Scan for the cell matching the given text and deliver its (X, Y) coordinate at center. 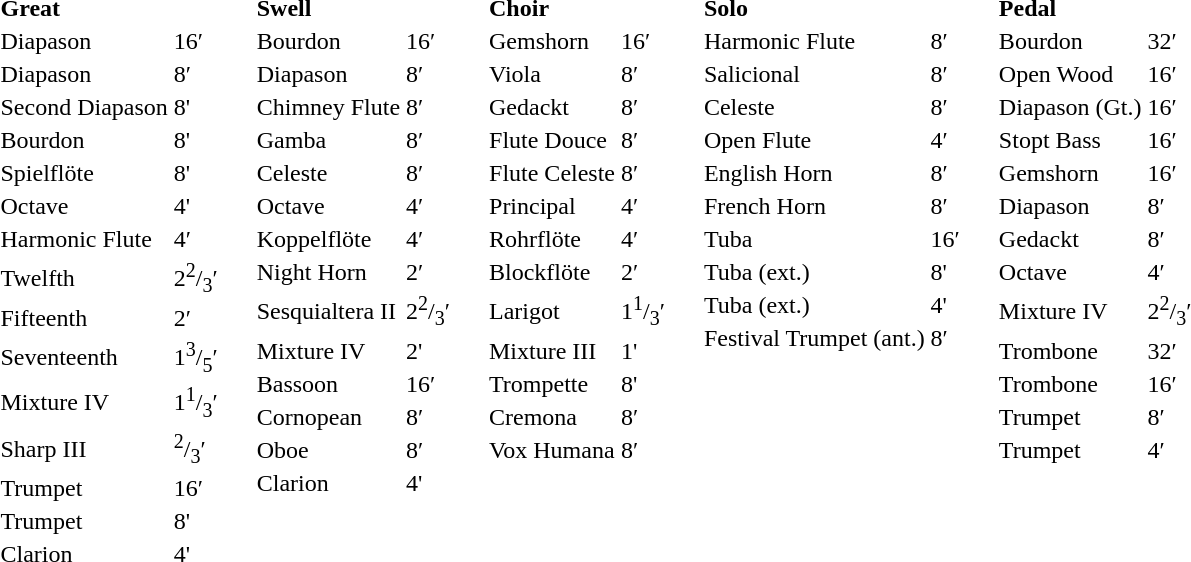
Cremona (552, 417)
Mixture III (552, 351)
English Horn (814, 173)
1' (644, 351)
Sesquialtera II (328, 312)
French Horn (814, 206)
Trompette (552, 384)
Gamba (328, 140)
Koppelflöte (328, 239)
Flute Douce (552, 140)
Open Wood (1070, 74)
Night Horn (328, 272)
Larigot (552, 312)
Clarion (328, 483)
2/3′ (196, 448)
Bassoon (328, 384)
Tuba (814, 239)
Open Flute (814, 140)
Chimney Flute (328, 107)
Vox Humana (552, 450)
Flute Celeste (552, 173)
2' (428, 351)
Blockflöte (552, 272)
Festival Trumpet (ant.) (814, 338)
13/5′ (196, 358)
Cornopean (328, 417)
Principal (552, 206)
Diapason (Gt.) (1070, 107)
Rohrflöte (552, 239)
Viola (552, 74)
Harmonic Flute (814, 41)
Salicional (814, 74)
Oboe (328, 450)
Stopt Bass (1070, 140)
